Return the [x, y] coordinate for the center point of the cell that contains the specified text.  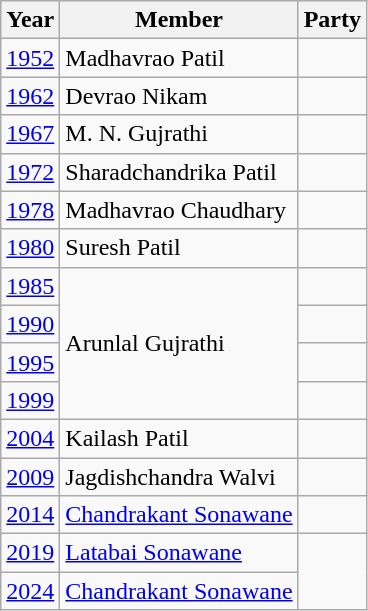
Year [30, 20]
2009 [30, 477]
Jagdishchandra Walvi [179, 477]
Kailash Patil [179, 438]
Devrao Nikam [179, 96]
Madhavrao Patil [179, 58]
1990 [30, 324]
Latabai Sonawane [179, 553]
2004 [30, 438]
Member [179, 20]
1952 [30, 58]
1972 [30, 172]
Arunlal Gujrathi [179, 343]
Sharadchandrika Patil [179, 172]
M. N. Gujrathi [179, 134]
2019 [30, 553]
2024 [30, 591]
1962 [30, 96]
1995 [30, 362]
Party [332, 20]
1985 [30, 286]
Madhavrao Chaudhary [179, 210]
Suresh Patil [179, 248]
1978 [30, 210]
1980 [30, 248]
1967 [30, 134]
2014 [30, 515]
1999 [30, 400]
